Extract the (X, Y) coordinate from the center of the cell holding the provided text.  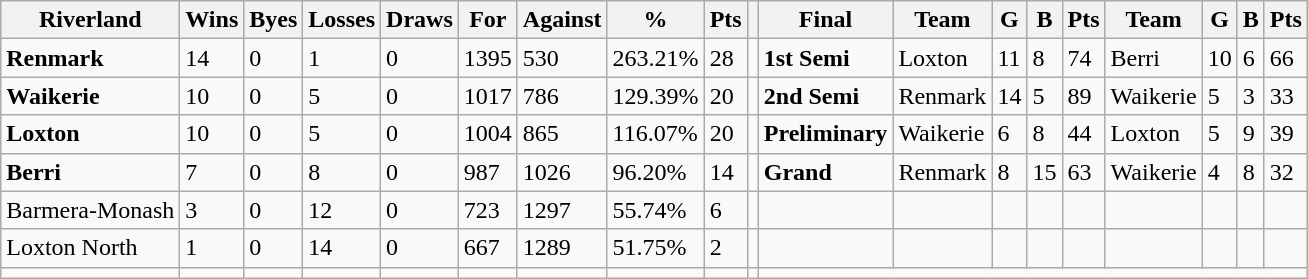
Wins (212, 20)
Barmera-Monash (90, 210)
Byes (274, 20)
Preliminary (826, 134)
786 (562, 96)
1026 (562, 172)
530 (562, 58)
32 (1286, 172)
1st Semi (826, 58)
55.74% (656, 210)
63 (1084, 172)
74 (1084, 58)
Draws (420, 20)
33 (1286, 96)
11 (1010, 58)
1395 (488, 58)
723 (488, 210)
667 (488, 248)
66 (1286, 58)
Against (562, 20)
7 (212, 172)
1004 (488, 134)
44 (1084, 134)
For (488, 20)
Loxton North (90, 248)
Final (826, 20)
9 (1250, 134)
Riverland (90, 20)
1297 (562, 210)
12 (342, 210)
% (656, 20)
129.39% (656, 96)
2 (726, 248)
2nd Semi (826, 96)
Losses (342, 20)
1017 (488, 96)
28 (726, 58)
1289 (562, 248)
51.75% (656, 248)
Grand (826, 172)
39 (1286, 134)
96.20% (656, 172)
865 (562, 134)
987 (488, 172)
89 (1084, 96)
4 (1220, 172)
15 (1044, 172)
116.07% (656, 134)
263.21% (656, 58)
